Capture the cell that displays the provided text and extract its (X, Y) central coordinate. 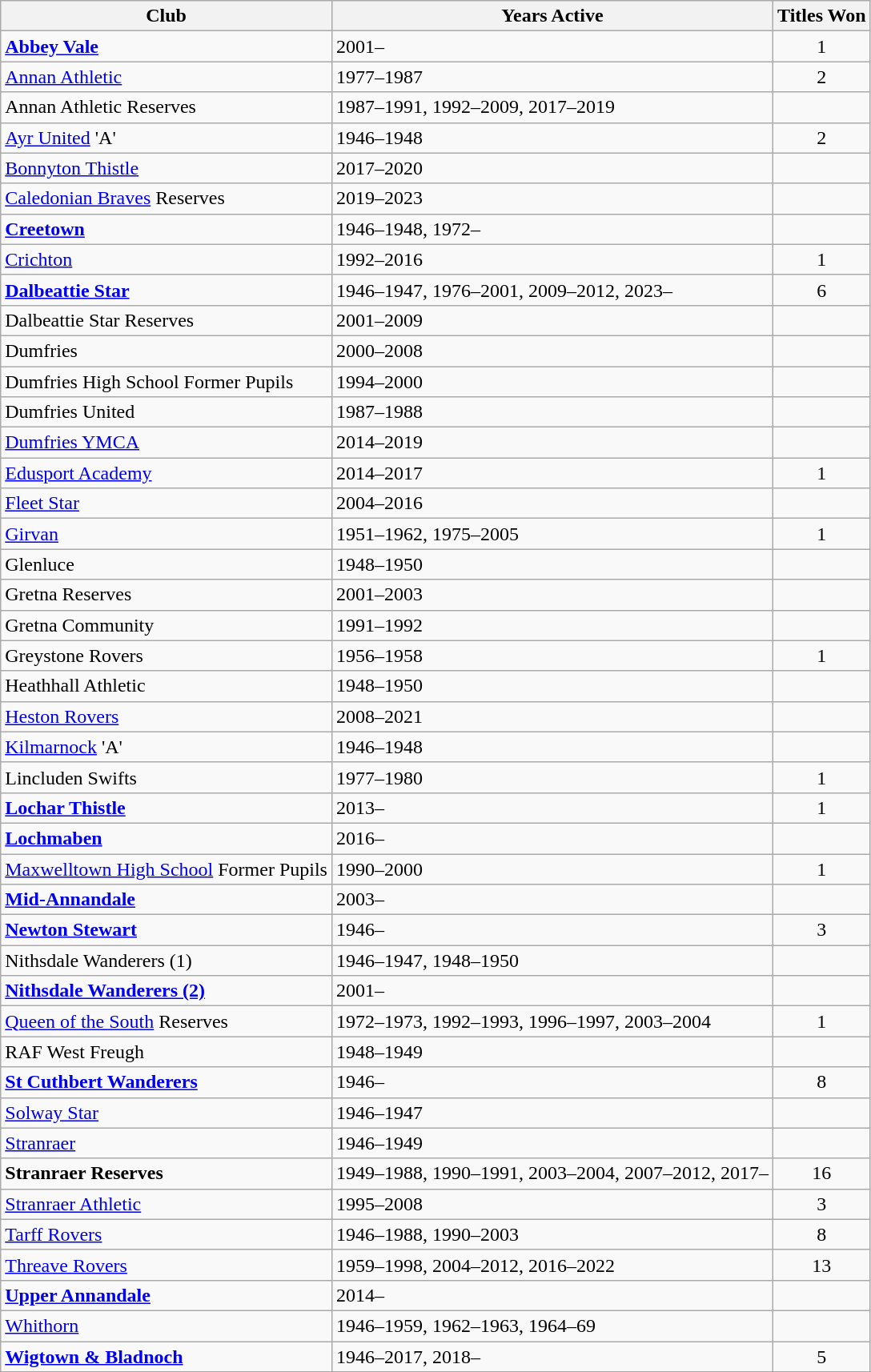
Stranraer (167, 1143)
13 (822, 1265)
1959–1998, 2004–2012, 2016–2022 (552, 1265)
2001–2003 (552, 595)
2016– (552, 838)
2008–2021 (552, 716)
1972–1973, 1992–1993, 1996–1997, 2003–2004 (552, 1021)
Titles Won (822, 16)
Upper Annandale (167, 1295)
1990–2000 (552, 869)
Annan Athletic (167, 77)
Gretna Reserves (167, 595)
RAF West Freugh (167, 1052)
Crichton (167, 259)
1995–2008 (552, 1204)
Heathhall Athletic (167, 686)
Wigtown & Bladnoch (167, 1357)
Club (167, 16)
2014–2017 (552, 473)
1946–1947 (552, 1113)
1991–1992 (552, 625)
2001–2009 (552, 320)
5 (822, 1357)
Years Active (552, 16)
2013– (552, 808)
1951–1962, 1975–2005 (552, 534)
Mid-Annandale (167, 900)
1977–1980 (552, 777)
Whithorn (167, 1326)
2017–2020 (552, 168)
1977–1987 (552, 77)
Creetown (167, 229)
Queen of the South Reserves (167, 1021)
1946–1948, 1972– (552, 229)
Dumfries YMCA (167, 443)
Stranraer Athletic (167, 1204)
Fleet Star (167, 503)
Newton Stewart (167, 930)
2004–2016 (552, 503)
2014– (552, 1295)
St Cuthbert Wanderers (167, 1082)
Dalbeattie Star Reserves (167, 320)
1992–2016 (552, 259)
Stranraer Reserves (167, 1173)
2003– (552, 900)
2019–2023 (552, 199)
1946–1959, 1962–1963, 1964–69 (552, 1326)
Dumfries (167, 351)
1994–2000 (552, 382)
1946–1947, 1976–2001, 2009–2012, 2023– (552, 290)
Lincluden Swifts (167, 777)
Lochar Thistle (167, 808)
16 (822, 1173)
1987–1991, 1992–2009, 2017–2019 (552, 107)
Dumfries United (167, 412)
Abbey Vale (167, 46)
Dalbeattie Star (167, 290)
Threave Rovers (167, 1265)
Girvan (167, 534)
Nithsdale Wanderers (1) (167, 961)
Nithsdale Wanderers (2) (167, 991)
1987–1988 (552, 412)
1946–1949 (552, 1143)
2000–2008 (552, 351)
1956–1958 (552, 656)
Bonnyton Thistle (167, 168)
Ayr United 'A' (167, 138)
2014–2019 (552, 443)
Lochmaben (167, 838)
Heston Rovers (167, 716)
1948–1949 (552, 1052)
Dumfries High School Former Pupils (167, 382)
Glenluce (167, 564)
6 (822, 290)
Solway Star (167, 1113)
Gretna Community (167, 625)
1949–1988, 1990–1991, 2003–2004, 2007–2012, 2017– (552, 1173)
Annan Athletic Reserves (167, 107)
Tarff Rovers (167, 1234)
Edusport Academy (167, 473)
Caledonian Braves Reserves (167, 199)
1946–1947, 1948–1950 (552, 961)
1946–1988, 1990–2003 (552, 1234)
Maxwelltown High School Former Pupils (167, 869)
Kilmarnock 'A' (167, 747)
1946–2017, 2018– (552, 1357)
Greystone Rovers (167, 656)
